Locate the cell with the specified text and output its (X, Y) center coordinate. 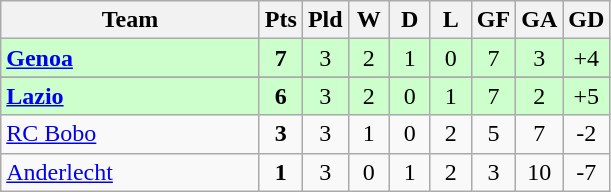
D (410, 20)
Pts (280, 20)
5 (493, 134)
6 (280, 96)
Team (130, 20)
-7 (586, 172)
GD (586, 20)
Genoa (130, 58)
10 (540, 172)
GF (493, 20)
GA (540, 20)
+5 (586, 96)
-2 (586, 134)
L (450, 20)
+4 (586, 58)
RC Bobo (130, 134)
Anderlecht (130, 172)
Pld (325, 20)
W (368, 20)
Lazio (130, 96)
